Return the (X, Y) coordinate for the center point of the cell that contains the specified text.  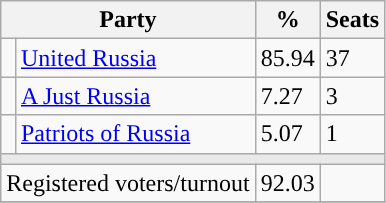
A Just Russia (135, 96)
Patriots of Russia (135, 134)
5.07 (288, 134)
% (288, 20)
92.03 (288, 183)
Registered voters/turnout (128, 183)
United Russia (135, 58)
3 (352, 96)
Party (128, 20)
37 (352, 58)
Seats (352, 20)
85.94 (288, 58)
1 (352, 134)
7.27 (288, 96)
